Return [x, y] of the center of cell containing provided text 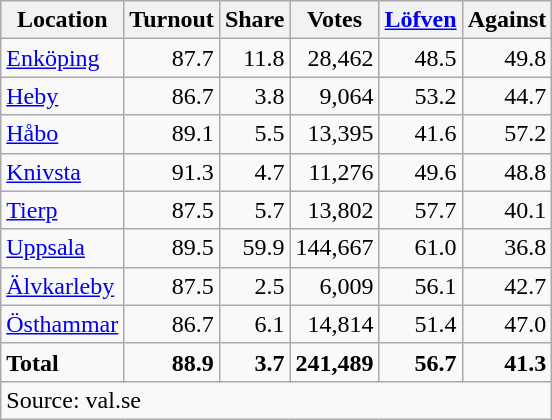
3.8 [254, 96]
41.3 [507, 362]
59.9 [254, 248]
88.9 [172, 362]
Location [62, 20]
41.6 [420, 134]
89.1 [172, 134]
36.8 [507, 248]
42.7 [507, 286]
6,009 [334, 286]
49.6 [420, 172]
48.5 [420, 58]
13,395 [334, 134]
51.4 [420, 324]
13,802 [334, 210]
5.7 [254, 210]
5.5 [254, 134]
28,462 [334, 58]
61.0 [420, 248]
9,064 [334, 96]
48.8 [507, 172]
144,667 [334, 248]
87.7 [172, 58]
57.2 [507, 134]
91.3 [172, 172]
44.7 [507, 96]
89.5 [172, 248]
40.1 [507, 210]
Uppsala [62, 248]
Source: val.se [276, 400]
Votes [334, 20]
11.8 [254, 58]
Share [254, 20]
Tierp [62, 210]
11,276 [334, 172]
241,489 [334, 362]
49.8 [507, 58]
Total [62, 362]
Heby [62, 96]
6.1 [254, 324]
Enköping [62, 58]
2.5 [254, 286]
56.7 [420, 362]
47.0 [507, 324]
Turnout [172, 20]
3.7 [254, 362]
Knivsta [62, 172]
56.1 [420, 286]
Håbo [62, 134]
Löfven [420, 20]
14,814 [334, 324]
Älvkarleby [62, 286]
Against [507, 20]
Östhammar [62, 324]
4.7 [254, 172]
53.2 [420, 96]
57.7 [420, 210]
